Determine the (x, y) coordinate at the center of the cell enclosing the given text.  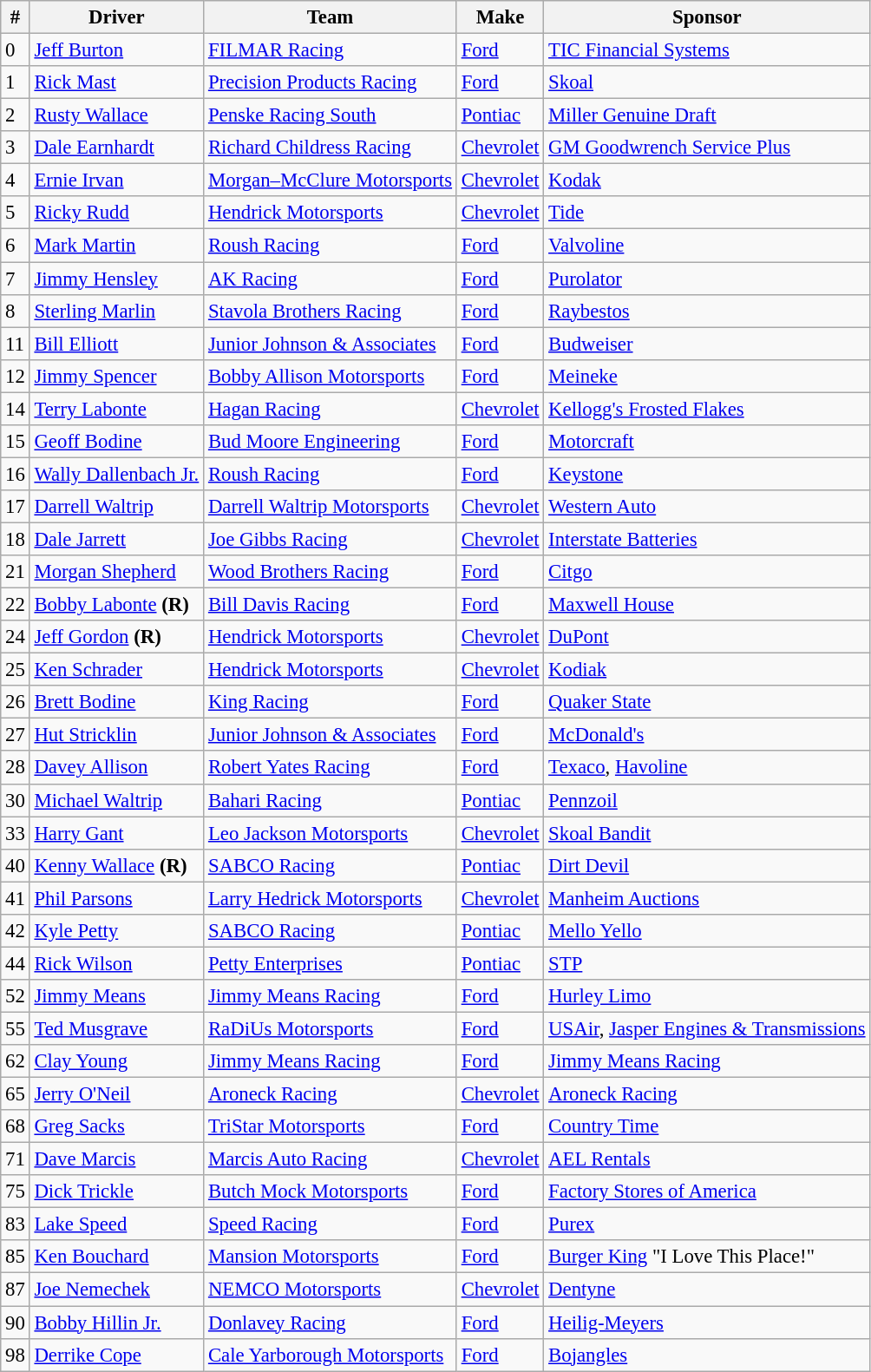
Harry Gant (116, 833)
Country Time (707, 1126)
Jeff Burton (116, 50)
Western Auto (707, 507)
Darrell Waltrip (116, 507)
18 (16, 539)
Factory Stores of America (707, 1191)
11 (16, 344)
44 (16, 963)
15 (16, 442)
McDonald's (707, 735)
Hut Stricklin (116, 735)
Kyle Petty (116, 931)
17 (16, 507)
2 (16, 115)
Jerry O'Neil (116, 1094)
Leo Jackson Motorsports (331, 833)
# (16, 17)
Morgan Shepherd (116, 572)
62 (16, 1061)
Heilig-Meyers (707, 1323)
42 (16, 931)
Bill Elliott (116, 344)
6 (16, 246)
7 (16, 279)
90 (16, 1323)
87 (16, 1290)
25 (16, 670)
Marcis Auto Racing (331, 1159)
NEMCO Motorsports (331, 1290)
Brett Bodine (116, 702)
52 (16, 996)
TriStar Motorsports (331, 1126)
Ricky Rudd (116, 213)
4 (16, 181)
Bojangles (707, 1355)
Joe Nemechek (116, 1290)
Bud Moore Engineering (331, 442)
DuPont (707, 637)
STP (707, 963)
21 (16, 572)
Dale Earnhardt (116, 148)
Precision Products Racing (331, 82)
Stavola Brothers Racing (331, 311)
TIC Financial Systems (707, 50)
41 (16, 898)
Penske Racing South (331, 115)
Skoal (707, 82)
Wood Brothers Racing (331, 572)
33 (16, 833)
Joe Gibbs Racing (331, 539)
28 (16, 768)
Ernie Irvan (116, 181)
Michael Waltrip (116, 800)
Motorcraft (707, 442)
Rick Wilson (116, 963)
Jimmy Means (116, 996)
16 (16, 474)
Purolator (707, 279)
RaDiUs Motorsports (331, 1028)
Burger King "I Love This Place!" (707, 1257)
65 (16, 1094)
Kenny Wallace (R) (116, 865)
Kellogg's Frosted Flakes (707, 409)
Jimmy Spencer (116, 376)
Hagan Racing (331, 409)
14 (16, 409)
Clay Young (116, 1061)
Phil Parsons (116, 898)
Donlavey Racing (331, 1323)
Cale Yarborough Motorsports (331, 1355)
Kodiak (707, 670)
Petty Enterprises (331, 963)
Robert Yates Racing (331, 768)
Pennzoil (707, 800)
Quaker State (707, 702)
30 (16, 800)
27 (16, 735)
King Racing (331, 702)
Bahari Racing (331, 800)
Darrell Waltrip Motorsports (331, 507)
Tide (707, 213)
Kodak (707, 181)
75 (16, 1191)
Dale Jarrett (116, 539)
Miller Genuine Draft (707, 115)
Butch Mock Motorsports (331, 1191)
Terry Labonte (116, 409)
98 (16, 1355)
Team (331, 17)
Meineke (707, 376)
Raybestos (707, 311)
Larry Hedrick Motorsports (331, 898)
Citgo (707, 572)
0 (16, 50)
26 (16, 702)
Mark Martin (116, 246)
Dick Trickle (116, 1191)
FILMAR Racing (331, 50)
Bobby Hillin Jr. (116, 1323)
Jimmy Hensley (116, 279)
Richard Childress Racing (331, 148)
Keystone (707, 474)
AEL Rentals (707, 1159)
Purex (707, 1224)
Hurley Limo (707, 996)
Ted Musgrave (116, 1028)
Dave Marcis (116, 1159)
Skoal Bandit (707, 833)
22 (16, 605)
12 (16, 376)
55 (16, 1028)
Rick Mast (116, 82)
Ken Schrader (116, 670)
Interstate Batteries (707, 539)
Wally Dallenbach Jr. (116, 474)
Mello Yello (707, 931)
Mansion Motorsports (331, 1257)
Bill Davis Racing (331, 605)
Geoff Bodine (116, 442)
GM Goodwrench Service Plus (707, 148)
Bobby Allison Motorsports (331, 376)
Speed Racing (331, 1224)
Maxwell House (707, 605)
83 (16, 1224)
Morgan–McClure Motorsports (331, 181)
Rusty Wallace (116, 115)
Jeff Gordon (R) (116, 637)
3 (16, 148)
AK Racing (331, 279)
Davey Allison (116, 768)
40 (16, 865)
Dentyne (707, 1290)
1 (16, 82)
5 (16, 213)
85 (16, 1257)
Driver (116, 17)
Sterling Marlin (116, 311)
Manheim Auctions (707, 898)
Lake Speed (116, 1224)
Bobby Labonte (R) (116, 605)
Make (500, 17)
Dirt Devil (707, 865)
Valvoline (707, 246)
71 (16, 1159)
24 (16, 637)
USAir, Jasper Engines & Transmissions (707, 1028)
Derrike Cope (116, 1355)
Texaco, Havoline (707, 768)
Budweiser (707, 344)
68 (16, 1126)
8 (16, 311)
Sponsor (707, 17)
Greg Sacks (116, 1126)
Ken Bouchard (116, 1257)
